Locate the cell with the specified text and output its [X, Y] center coordinate. 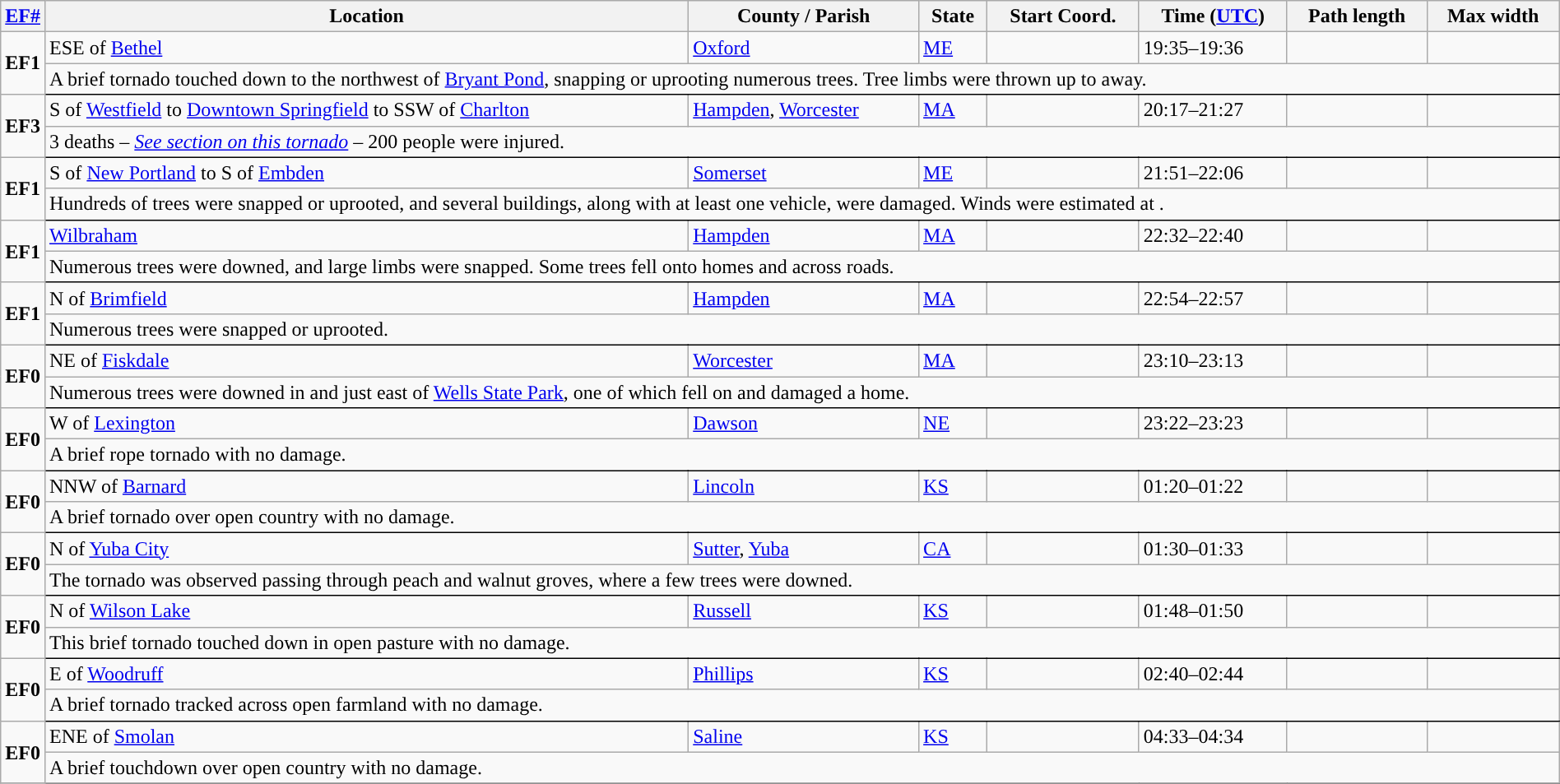
21:51–22:06 [1213, 173]
A brief touchdown over open country with no damage. [801, 768]
NE [953, 424]
19:35–19:36 [1213, 48]
22:54–22:57 [1213, 298]
N of Yuba City [366, 549]
Time (UTC) [1213, 16]
Saline [804, 736]
State [953, 16]
ESE of Bethel [366, 48]
Numerous trees were snapped or uprooted. [801, 329]
This brief tornado touched down in open pasture with no damage. [801, 643]
01:30–01:33 [1213, 549]
A brief tornado tracked across open farmland with no damage. [801, 705]
S of New Portland to S of Embden [366, 173]
Russell [804, 611]
Location [366, 16]
Sutter, Yuba [804, 549]
E of Woodruff [366, 674]
Dawson [804, 424]
Numerous trees were downed, and large limbs were snapped. Some trees fell onto homes and across roads. [801, 267]
Numerous trees were downed in and just east of Wells State Park, one of which fell on and damaged a home. [801, 392]
Phillips [804, 674]
Oxford [804, 48]
Worcester [804, 360]
22:32–22:40 [1213, 235]
S of Westfield to Downtown Springfield to SSW of Charlton [366, 110]
NE of Fiskdale [366, 360]
Max width [1493, 16]
20:17–21:27 [1213, 110]
23:22–23:23 [1213, 424]
3 deaths – See section on this tornado – 200 people were injured. [801, 141]
04:33–04:34 [1213, 736]
NNW of Barnard [366, 486]
23:10–23:13 [1213, 360]
Somerset [804, 173]
W of Lexington [366, 424]
Lincoln [804, 486]
Hundreds of trees were snapped or uprooted, and several buildings, along with at least one vehicle, were damaged. Winds were estimated at . [801, 204]
The tornado was observed passing through peach and walnut groves, where a few trees were downed. [801, 580]
CA [953, 549]
N of Wilson Lake [366, 611]
01:48–01:50 [1213, 611]
02:40–02:44 [1213, 674]
Hampden, Worcester [804, 110]
Path length [1357, 16]
A brief tornado touched down to the northwest of Bryant Pond, snapping or uprooting numerous trees. Tree limbs were thrown up to away. [801, 79]
01:20–01:22 [1213, 486]
EF# [23, 16]
Wilbraham [366, 235]
ENE of Smolan [366, 736]
EF3 [23, 126]
A brief tornado over open country with no damage. [801, 517]
Start Coord. [1063, 16]
A brief rope tornado with no damage. [801, 455]
N of Brimfield [366, 298]
County / Parish [804, 16]
